From the cell containing the given text, extract its center point as (x, y) coordinate. 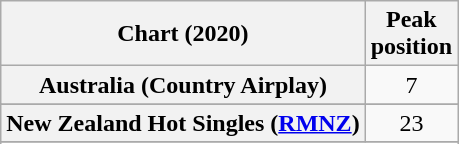
7 (411, 85)
Peakposition (411, 34)
Chart (2020) (183, 34)
23 (411, 123)
Australia (Country Airplay) (183, 85)
New Zealand Hot Singles (RMNZ) (183, 123)
